Pinpoint the cell where the given text exists, returning its [x, y] midpoint coordinate. 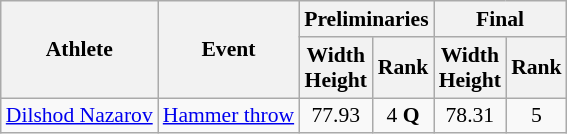
5 [536, 116]
4 Q [402, 116]
Athlete [80, 50]
Final [500, 19]
78.31 [470, 116]
Dilshod Nazarov [80, 116]
Preliminaries [366, 19]
Event [228, 50]
Hammer throw [228, 116]
77.93 [336, 116]
